Return [X, Y] of the center of cell containing provided text 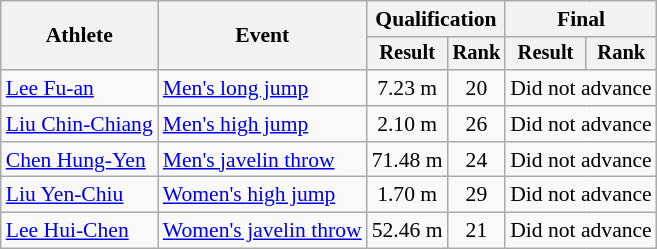
Liu Yen-Chiu [80, 195]
29 [477, 195]
Men's long jump [262, 88]
Final [581, 19]
7.23 m [408, 88]
20 [477, 88]
Qualification [436, 19]
2.10 m [408, 124]
Men's high jump [262, 124]
Athlete [80, 36]
Men's javelin throw [262, 160]
Event [262, 36]
1.70 m [408, 195]
Women's javelin throw [262, 231]
Chen Hung-Yen [80, 160]
24 [477, 160]
21 [477, 231]
26 [477, 124]
Lee Hui-Chen [80, 231]
Women's high jump [262, 195]
Liu Chin-Chiang [80, 124]
Lee Fu-an [80, 88]
52.46 m [408, 231]
71.48 m [408, 160]
